Locate the cell with the specified text and output its [X, Y] center coordinate. 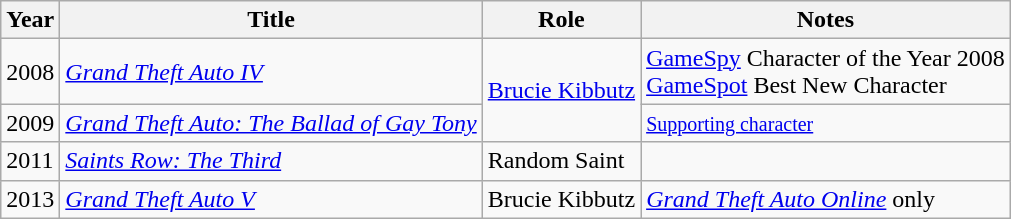
2009 [30, 123]
Grand Theft Auto Online only [826, 199]
2013 [30, 199]
2008 [30, 72]
Title [271, 20]
Supporting character [826, 123]
GameSpy Character of the Year 2008GameSpot Best New Character [826, 72]
Grand Theft Auto V [271, 199]
Saints Row: The Third [271, 161]
Grand Theft Auto IV [271, 72]
Role [561, 20]
Grand Theft Auto: The Ballad of Gay Tony [271, 123]
Year [30, 20]
Notes [826, 20]
2011 [30, 161]
Random Saint [561, 161]
